Determine the [X, Y] coordinate at the center of the cell enclosing the given text.  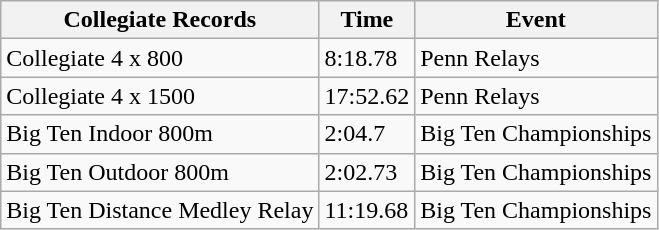
Big Ten Outdoor 800m [160, 172]
17:52.62 [367, 96]
Big Ten Distance Medley Relay [160, 210]
Big Ten Indoor 800m [160, 134]
Time [367, 20]
8:18.78 [367, 58]
Collegiate 4 x 800 [160, 58]
Collegiate 4 x 1500 [160, 96]
2:04.7 [367, 134]
Event [536, 20]
Collegiate Records [160, 20]
11:19.68 [367, 210]
2:02.73 [367, 172]
